Identify which cell holds the provided text, then report its (x, y) central coordinate. 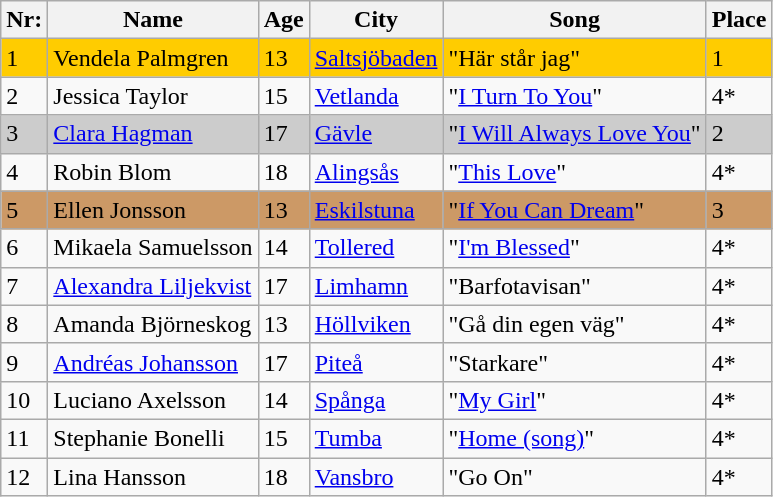
Name (153, 20)
5 (24, 210)
Gävle (376, 134)
Tollered (376, 248)
Jessica Taylor (153, 96)
"Barfotavisan" (574, 286)
Tumba (376, 438)
Höllviken (376, 324)
Age (284, 20)
Vetlanda (376, 96)
Luciano Axelsson (153, 400)
Alingsås (376, 172)
Nr: (24, 20)
"Gå din egen väg" (574, 324)
"Home (song)" (574, 438)
"I'm Blessed" (574, 248)
Saltsjöbaden (376, 58)
Robin Blom (153, 172)
"If You Can Dream" (574, 210)
"My Girl" (574, 400)
4 (24, 172)
Mikaela Samuelsson (153, 248)
Stephanie Bonelli (153, 438)
City (376, 20)
Alexandra Liljekvist (153, 286)
11 (24, 438)
Vendela Palmgren (153, 58)
Piteå (376, 362)
"Starkare" (574, 362)
Spånga (376, 400)
6 (24, 248)
"This Love" (574, 172)
Clara Hagman (153, 134)
Song (574, 20)
9 (24, 362)
10 (24, 400)
Andréas Johansson (153, 362)
Amanda Björneskog (153, 324)
Vansbro (376, 477)
Ellen Jonsson (153, 210)
12 (24, 477)
Place (739, 20)
"I Will Always Love You" (574, 134)
"Här står jag" (574, 58)
"I Turn To You" (574, 96)
"Go On" (574, 477)
8 (24, 324)
7 (24, 286)
Limhamn (376, 286)
Eskilstuna (376, 210)
Lina Hansson (153, 477)
